Output the (X, Y) coordinate of the center of the cell containing the given text.  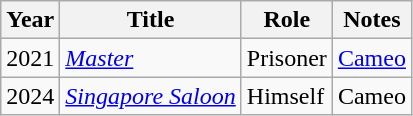
Year (30, 20)
Prisoner (286, 58)
Role (286, 20)
Notes (372, 20)
Singapore Saloon (151, 96)
2021 (30, 58)
Himself (286, 96)
Master (151, 58)
Title (151, 20)
2024 (30, 96)
